Output the (X, Y) coordinate of the center of the cell containing the given text.  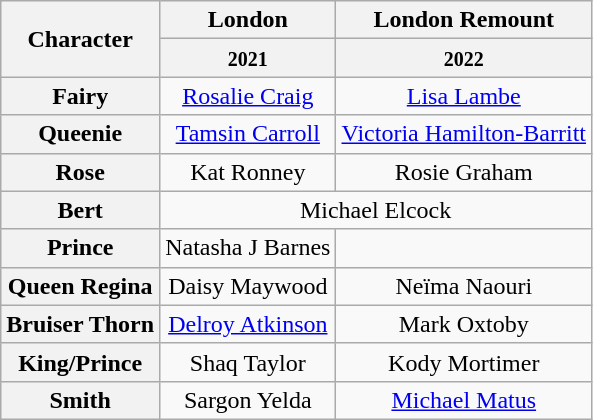
London (248, 20)
Fairy (80, 96)
Character (80, 39)
Queenie (80, 134)
Bruiser Thorn (80, 324)
Prince (80, 248)
Neïma Naouri (464, 286)
London Remount (464, 20)
Sargon Yelda (248, 400)
Michael Elcock (376, 210)
Queen Regina (80, 286)
Rosalie Craig (248, 96)
Bert (80, 210)
Smith (80, 400)
Tamsin Carroll (248, 134)
Kody Mortimer (464, 362)
Delroy Atkinson (248, 324)
Natasha J Barnes (248, 248)
Rose (80, 172)
King/Prince (80, 362)
Michael Matus (464, 400)
Rosie Graham (464, 172)
Daisy Maywood (248, 286)
Victoria Hamilton-Barritt (464, 134)
2022 (464, 58)
Mark Oxtoby (464, 324)
Lisa Lambe (464, 96)
2021 (248, 58)
Shaq Taylor (248, 362)
Kat Ronney (248, 172)
